Determine the [X, Y] coordinate at the center of the cell enclosing the given text.  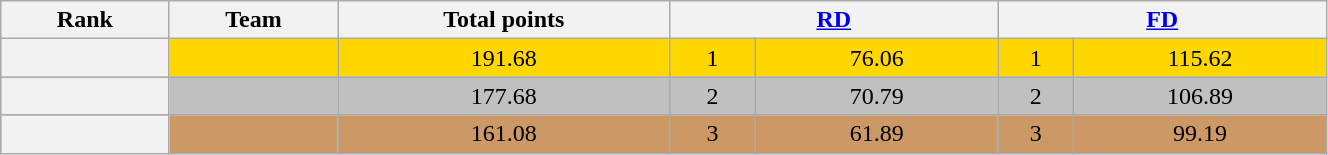
177.68 [504, 96]
Rank [85, 20]
99.19 [1200, 134]
115.62 [1200, 58]
161.08 [504, 134]
FD [1162, 20]
106.89 [1200, 96]
76.06 [876, 58]
61.89 [876, 134]
70.79 [876, 96]
191.68 [504, 58]
Total points [504, 20]
RD [834, 20]
Team [254, 20]
